Detect which cell encompasses the target text, then output its (x, y) center coordinate. 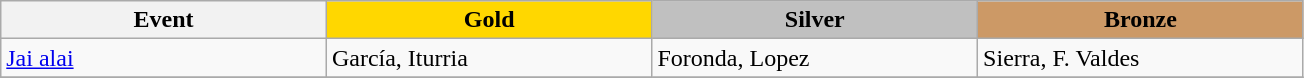
Bronze (1141, 20)
Jai alai (164, 58)
Foronda, Lopez (815, 58)
Event (164, 20)
Gold (489, 20)
Silver (815, 20)
Sierra, F. Valdes (1141, 58)
García, Iturria (489, 58)
